Capture the cell that displays the provided text and extract its [X, Y] central coordinate. 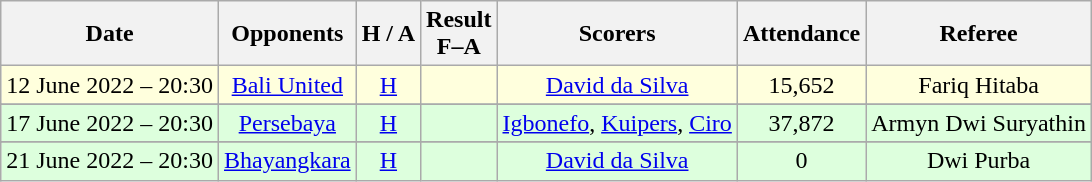
17 June 2022 – 20:30 [110, 123]
37,872 [801, 123]
0 [801, 161]
15,652 [801, 85]
H / A [388, 34]
Armyn Dwi Suryathin [979, 123]
Opponents [287, 34]
Bhayangkara [287, 161]
Attendance [801, 34]
ResultF–A [459, 34]
Persebaya [287, 123]
Referee [979, 34]
Date [110, 34]
Fariq Hitaba [979, 85]
Dwi Purba [979, 161]
Scorers [617, 34]
Igbonefo, Kuipers, Ciro [617, 123]
12 June 2022 – 20:30 [110, 85]
21 June 2022 – 20:30 [110, 161]
Bali United [287, 85]
